Pinpoint the cell where the given text exists, returning its [X, Y] midpoint coordinate. 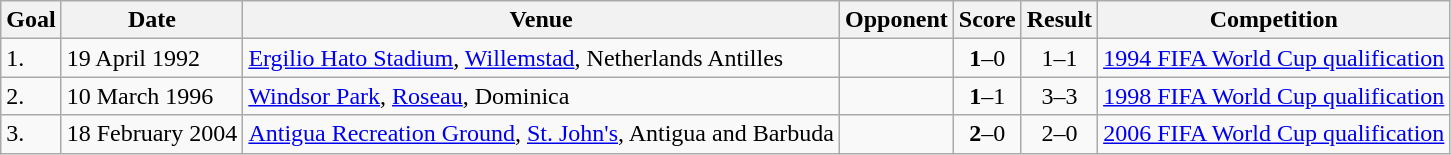
18 February 2004 [152, 134]
19 April 1992 [152, 58]
3–3 [1059, 96]
2. [31, 96]
Windsor Park, Roseau, Dominica [542, 96]
Score [987, 20]
2006 FIFA World Cup qualification [1274, 134]
10 March 1996 [152, 96]
Venue [542, 20]
1. [31, 58]
1994 FIFA World Cup qualification [1274, 58]
1998 FIFA World Cup qualification [1274, 96]
Competition [1274, 20]
Result [1059, 20]
Date [152, 20]
Goal [31, 20]
Opponent [897, 20]
1–0 [987, 58]
Ergilio Hato Stadium, Willemstad, Netherlands Antilles [542, 58]
3. [31, 134]
Antigua Recreation Ground, St. John's, Antigua and Barbuda [542, 134]
